Extract the [x, y] coordinate from the center of the cell holding the provided text.  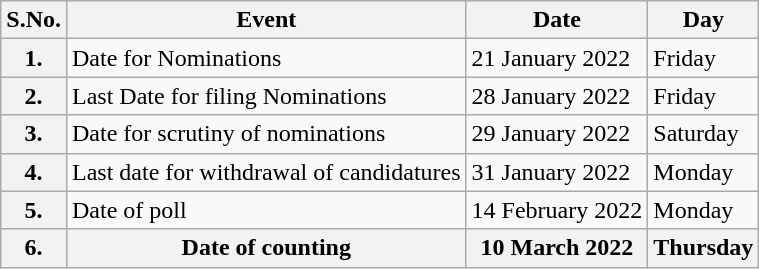
Thursday [704, 248]
Date of counting [266, 248]
S.No. [34, 20]
Day [704, 20]
1. [34, 58]
3. [34, 134]
Last date for withdrawal of candidatures [266, 172]
Date [557, 20]
Date for scrutiny of nominations [266, 134]
29 January 2022 [557, 134]
31 January 2022 [557, 172]
5. [34, 210]
6. [34, 248]
Date of poll [266, 210]
28 January 2022 [557, 96]
14 February 2022 [557, 210]
21 January 2022 [557, 58]
4. [34, 172]
10 March 2022 [557, 248]
Last Date for filing Nominations [266, 96]
Event [266, 20]
Saturday [704, 134]
2. [34, 96]
Date for Nominations [266, 58]
